Identify which cell holds the provided text, then report its [x, y] central coordinate. 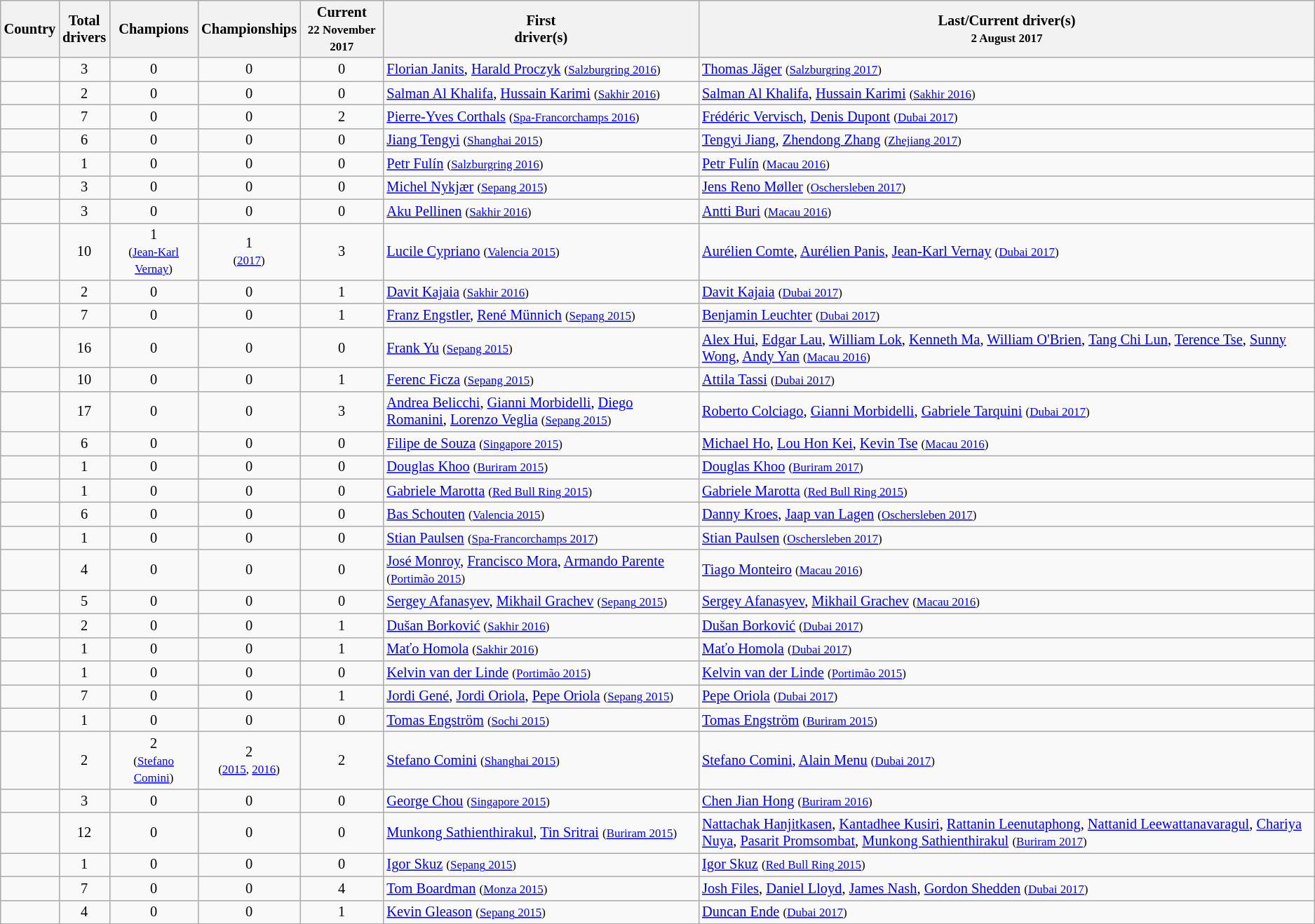
Davit Kajaia (Dubai 2017) [1007, 292]
Tom Boardman (Monza 2015) [541, 888]
Pepe Oriola (Dubai 2017) [1007, 696]
Country [29, 29]
Filipe de Souza (Singapore 2015) [541, 444]
Sergey Afanasyev, Mikhail Grachev (Macau 2016) [1007, 602]
Thomas Jäger (Salzburgring 2017) [1007, 69]
Ferenc Ficza (Sepang 2015) [541, 379]
Igor Skuz (Sepang 2015) [541, 864]
Chen Jian Hong (Buriram 2016) [1007, 801]
Sergey Afanasyev, Mikhail Grachev (Sepang 2015) [541, 602]
Andrea Belicchi, Gianni Morbidelli, Diego Romanini, Lorenzo Veglia (Sepang 2015) [541, 412]
Jordi Gené, Jordi Oriola, Pepe Oriola (Sepang 2015) [541, 696]
Totaldrivers [84, 29]
Maťo Homola (Sakhir 2016) [541, 649]
Michel Nykjær (Sepang 2015) [541, 187]
Dušan Borković (Dubai 2017) [1007, 625]
Champions [154, 29]
1(Jean-Karl Vernay) [154, 252]
Stefano Comini, Alain Menu (Dubai 2017) [1007, 760]
Pierre-Yves Corthals (Spa-Francorchamps 2016) [541, 116]
Aurélien Comte, Aurélien Panis, Jean-Karl Vernay (Dubai 2017) [1007, 252]
2(Stefano Comini) [154, 760]
Kevin Gleason (Sepang 2015) [541, 912]
Petr Fulín (Macau 2016) [1007, 164]
Alex Hui, Edgar Lau, William Lok, Kenneth Ma, William O'Brien, Tang Chi Lun, Terence Tse, Sunny Wong, Andy Yan (Macau 2016) [1007, 348]
Tiago Monteiro (Macau 2016) [1007, 570]
Frédéric Vervisch, Denis Dupont (Dubai 2017) [1007, 116]
Roberto Colciago, Gianni Morbidelli, Gabriele Tarquini (Dubai 2017) [1007, 412]
Maťo Homola (Dubai 2017) [1007, 649]
16 [84, 348]
Michael Ho, Lou Hon Kei, Kevin Tse (Macau 2016) [1007, 444]
Championships [249, 29]
Douglas Khoo (Buriram 2017) [1007, 467]
Frank Yu (Sepang 2015) [541, 348]
5 [84, 602]
Douglas Khoo (Buriram 2015) [541, 467]
Tomas Engström (Buriram 2015) [1007, 720]
Petr Fulín (Salzburgring 2016) [541, 164]
Tengyi Jiang, Zhendong Zhang (Zhejiang 2017) [1007, 140]
1(2017) [249, 252]
Stian Paulsen (Oschersleben 2017) [1007, 538]
José Monroy, Francisco Mora, Armando Parente (Portimão 2015) [541, 570]
Stefano Comini (Shanghai 2015) [541, 760]
Antti Buri (Macau 2016) [1007, 211]
Florian Janits, Harald Proczyk (Salzburgring 2016) [541, 69]
Duncan Ende (Dubai 2017) [1007, 912]
Attila Tassi (Dubai 2017) [1007, 379]
Last/Current driver(s)2 August 2017 [1007, 29]
2(2015, 2016) [249, 760]
Aku Pellinen (Sakhir 2016) [541, 211]
Danny Kroes, Jaap van Lagen (Oschersleben 2017) [1007, 514]
Igor Skuz (Red Bull Ring 2015) [1007, 864]
Tomas Engström (Sochi 2015) [541, 720]
Firstdriver(s) [541, 29]
Jens Reno Møller (Oschersleben 2017) [1007, 187]
Stian Paulsen (Spa-Francorchamps 2017) [541, 538]
Munkong Sathienthirakul, Tin Sritrai (Buriram 2015) [541, 833]
Lucile Cypriano (Valencia 2015) [541, 252]
12 [84, 833]
Current22 November 2017 [342, 29]
Davit Kajaia (Sakhir 2016) [541, 292]
Jiang Tengyi (Shanghai 2015) [541, 140]
George Chou (Singapore 2015) [541, 801]
Benjamin Leuchter (Dubai 2017) [1007, 315]
Josh Files, Daniel Lloyd, James Nash, Gordon Shedden (Dubai 2017) [1007, 888]
Dušan Borković (Sakhir 2016) [541, 625]
17 [84, 412]
Franz Engstler, René Münnich (Sepang 2015) [541, 315]
Bas Schouten (Valencia 2015) [541, 514]
